Return [X, Y] of the center of cell containing provided text 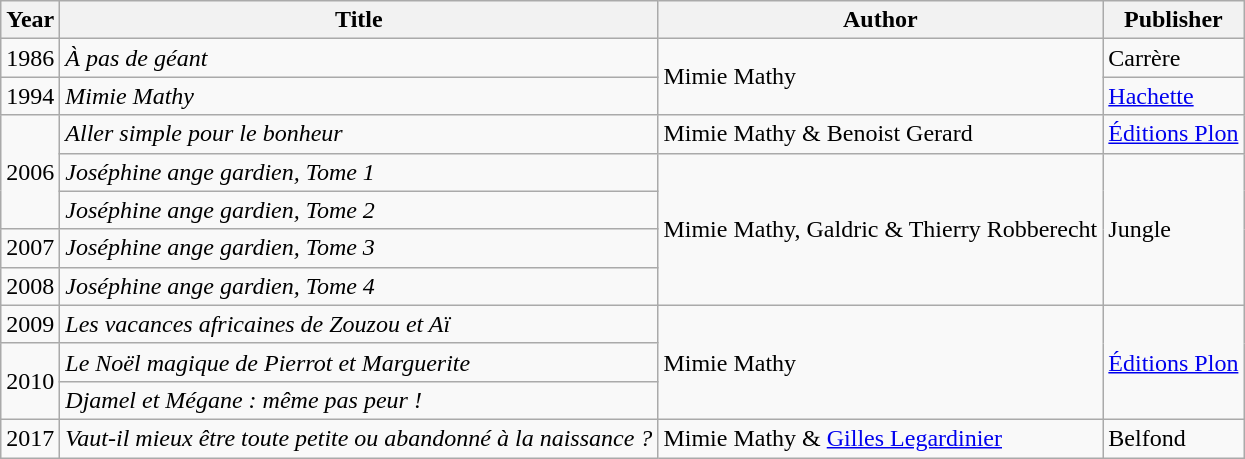
Mimie Mathy & Benoist Gerard [880, 134]
Belfond [1174, 438]
Mimie Mathy, Galdric & Thierry Robberecht [880, 229]
À pas de géant [359, 58]
Author [880, 20]
1994 [30, 96]
Mimie Mathy & Gilles Legardinier [880, 438]
Year [30, 20]
Carrère [1174, 58]
Vaut-il mieux être toute petite ou abandonné à la naissance ? [359, 438]
Jungle [1174, 229]
2017 [30, 438]
Joséphine ange gardien, Tome 2 [359, 210]
Joséphine ange gardien, Tome 1 [359, 172]
1986 [30, 58]
2006 [30, 172]
2007 [30, 248]
Djamel et Mégane : même pas peur ! [359, 400]
Joséphine ange gardien, Tome 4 [359, 286]
2009 [30, 324]
Hachette [1174, 96]
Joséphine ange gardien, Tome 3 [359, 248]
Les vacances africaines de Zouzou et Aï [359, 324]
Title [359, 20]
2008 [30, 286]
Le Noël magique de Pierrot et Marguerite [359, 362]
Aller simple pour le bonheur [359, 134]
2010 [30, 381]
Publisher [1174, 20]
